Capture the cell that displays the provided text and extract its [x, y] central coordinate. 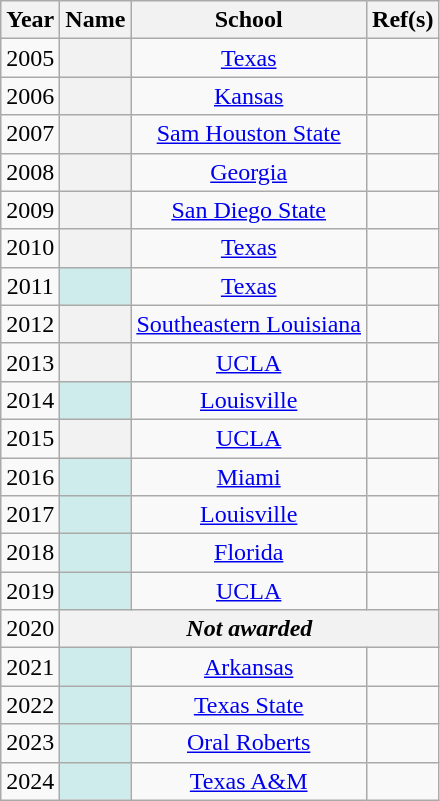
2016 [30, 477]
Georgia [249, 172]
2020 [30, 629]
2021 [30, 667]
Oral Roberts [249, 743]
2023 [30, 743]
San Diego State [249, 210]
Miami [249, 477]
2005 [30, 58]
Not awarded [250, 629]
Kansas [249, 96]
Texas State [249, 705]
2013 [30, 362]
2022 [30, 705]
Florida [249, 553]
2011 [30, 286]
School [249, 20]
2012 [30, 324]
2006 [30, 96]
Texas A&M [249, 781]
2015 [30, 438]
2007 [30, 134]
2018 [30, 553]
Name [96, 20]
Ref(s) [403, 20]
Year [30, 20]
Sam Houston State [249, 134]
Arkansas [249, 667]
Southeastern Louisiana [249, 324]
2008 [30, 172]
2009 [30, 210]
2019 [30, 591]
2017 [30, 515]
2024 [30, 781]
2010 [30, 248]
2014 [30, 400]
